Provide the (x, y) coordinate of the cell's center where the given text is located.  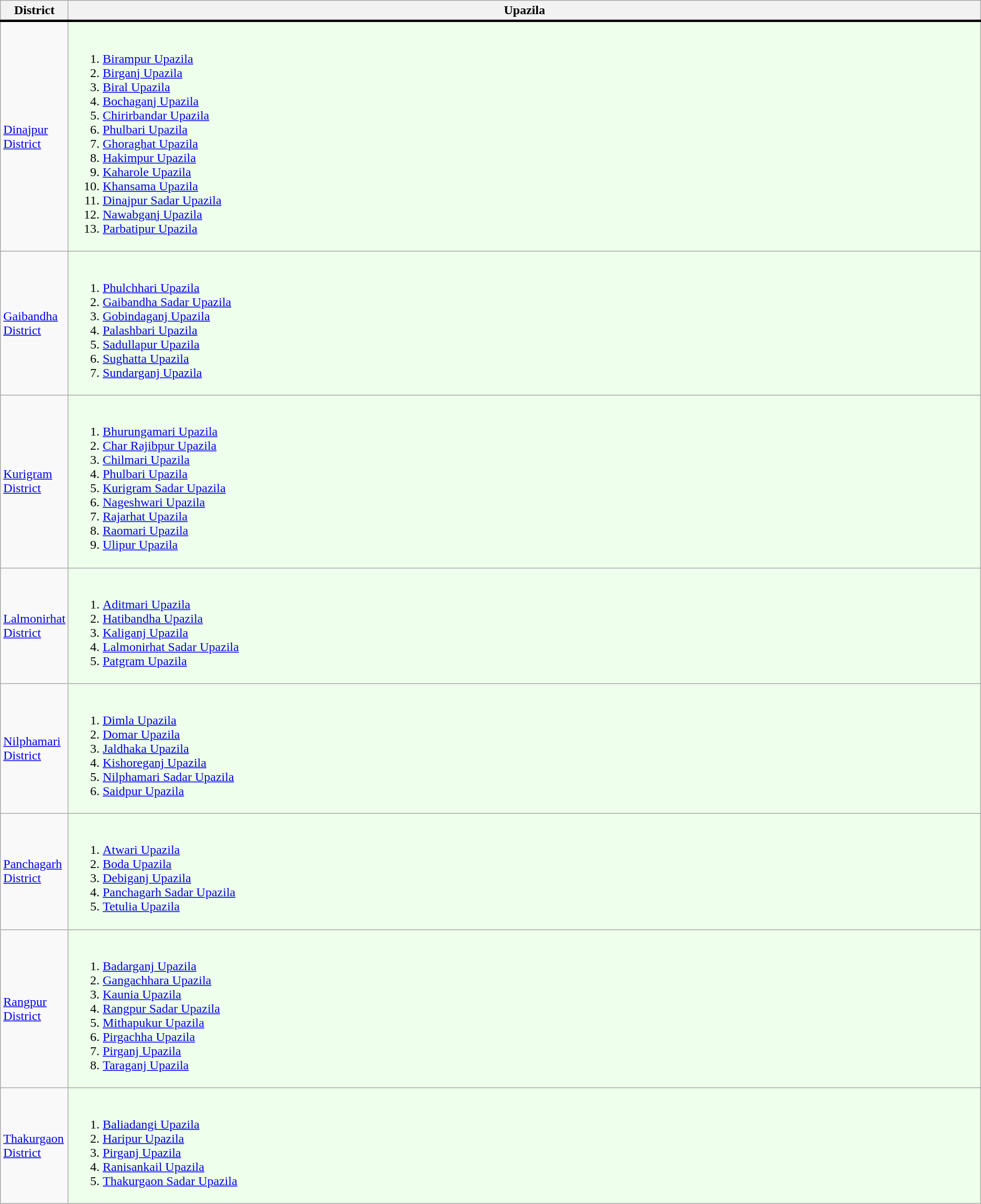
Panchagarh District (35, 871)
Rangpur District (35, 1008)
Atwari UpazilaBoda UpazilaDebiganj UpazilaPanchagarh Sadar UpazilaTetulia Upazila (524, 871)
Lalmonirhat District (35, 626)
Upazila (524, 11)
Baliadangi UpazilaHaripur UpazilaPirganj UpazilaRanisankail UpazilaThakurgaon Sadar Upazila (524, 1146)
Nilphamari District (35, 749)
District (35, 11)
Phulchhari UpazilaGaibandha Sadar UpazilaGobindaganj UpazilaPalashbari UpazilaSadullapur UpazilaSughatta UpazilaSundarganj Upazila (524, 323)
Badarganj UpazilaGangachhara UpazilaKaunia UpazilaRangpur Sadar UpazilaMithapukur UpazilaPirgachha UpazilaPirganj UpazilaTaraganj Upazila (524, 1008)
Kurigram District (35, 481)
Dinajpur District (35, 136)
Gaibandha District (35, 323)
Dimla UpazilaDomar UpazilaJaldhaka UpazilaKishoreganj UpazilaNilphamari Sadar UpazilaSaidpur Upazila (524, 749)
Aditmari UpazilaHatibandha UpazilaKaliganj UpazilaLalmonirhat Sadar UpazilaPatgram Upazila (524, 626)
Thakurgaon District (35, 1146)
